Scan for the cell matching the given text and deliver its (x, y) coordinate at center. 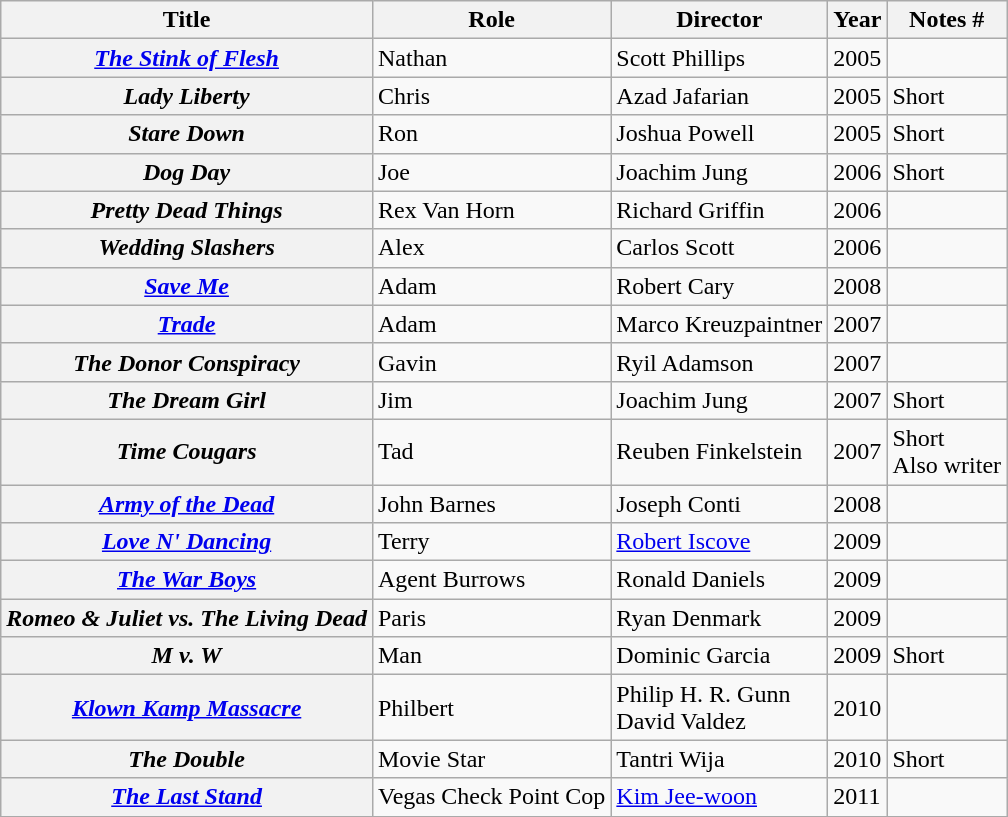
Nathan (491, 58)
Kim Jee-woon (720, 797)
Tantri Wija (720, 759)
ShortAlso writer (947, 452)
Robert Iscove (720, 542)
Year (858, 20)
Ryan Denmark (720, 618)
Army of the Dead (187, 503)
Philip H. R. GunnDavid Valdez (720, 708)
Lady Liberty (187, 96)
Agent Burrows (491, 580)
John Barnes (491, 503)
Romeo & Juliet vs. The Living Dead (187, 618)
Carlos Scott (720, 248)
The Double (187, 759)
Terry (491, 542)
Dominic Garcia (720, 656)
Joshua Powell (720, 134)
Ron (491, 134)
Gavin (491, 362)
Philbert (491, 708)
Marco Kreuzpaintner (720, 324)
Robert Cary (720, 286)
Save Me (187, 286)
2011 (858, 797)
Role (491, 20)
Love N' Dancing (187, 542)
The Last Stand (187, 797)
The War Boys (187, 580)
The Donor Conspiracy (187, 362)
Jim (491, 400)
Ryil Adamson (720, 362)
Chris (491, 96)
The Dream Girl (187, 400)
Scott Phillips (720, 58)
Movie Star (491, 759)
Man (491, 656)
Reuben Finkelstein (720, 452)
Title (187, 20)
Time Cougars (187, 452)
Wedding Slashers (187, 248)
Pretty Dead Things (187, 210)
Dog Day (187, 172)
Director (720, 20)
Tad (491, 452)
Alex (491, 248)
Joe (491, 172)
Joseph Conti (720, 503)
Stare Down (187, 134)
The Stink of Flesh (187, 58)
Vegas Check Point Cop (491, 797)
Rex Van Horn (491, 210)
Paris (491, 618)
Ronald Daniels (720, 580)
Richard Griffin (720, 210)
Azad Jafarian (720, 96)
Klown Kamp Massacre (187, 708)
Notes # (947, 20)
Trade (187, 324)
M v. W (187, 656)
